Capture the cell that displays the provided text and extract its [x, y] central coordinate. 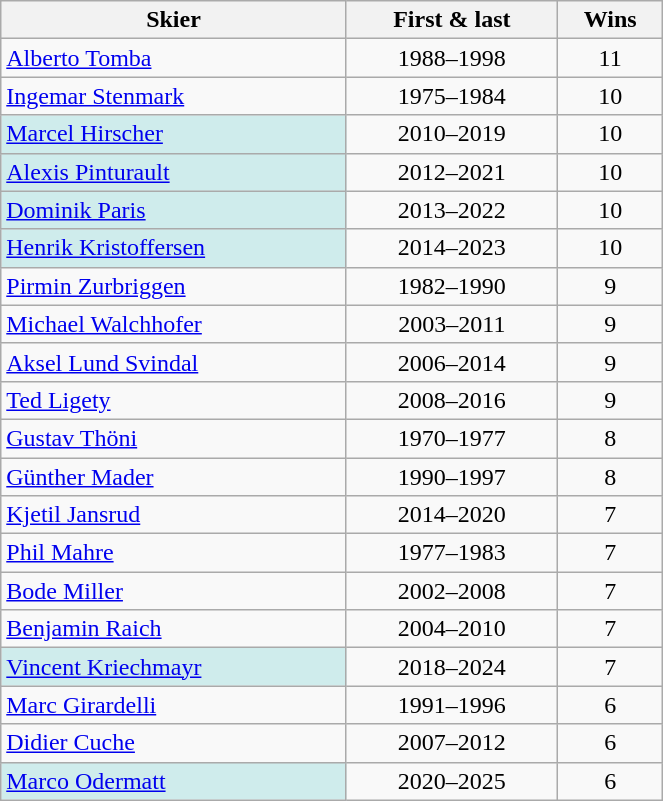
2006–2014 [452, 362]
Pirmin Zurbriggen [174, 286]
Dominik Paris [174, 210]
2012–2021 [452, 172]
1977–1983 [452, 553]
Skier [174, 20]
Alberto Tomba [174, 58]
2020–2025 [452, 781]
Vincent Kriechmayr [174, 667]
Marcel Hirscher [174, 134]
2004–2010 [452, 629]
Günther Mader [174, 477]
1970–1977 [452, 438]
1975–1984 [452, 96]
Kjetil Jansrud [174, 515]
11 [610, 58]
Ingemar Stenmark [174, 96]
1988–1998 [452, 58]
2008–2016 [452, 400]
Michael Walchhofer [174, 324]
2010–2019 [452, 134]
Henrik Kristoffersen [174, 248]
2002–2008 [452, 591]
1991–1996 [452, 705]
Wins [610, 20]
2007–2012 [452, 743]
Aksel Lund Svindal [174, 362]
2014–2020 [452, 515]
2014–2023 [452, 248]
Marc Girardelli [174, 705]
1990–1997 [452, 477]
1982–1990 [452, 286]
2018–2024 [452, 667]
Gustav Thöni [174, 438]
Ted Ligety [174, 400]
Phil Mahre [174, 553]
Bode Miller [174, 591]
First & last [452, 20]
Alexis Pinturault [174, 172]
Didier Cuche [174, 743]
Benjamin Raich [174, 629]
2003–2011 [452, 324]
Marco Odermatt [174, 781]
2013–2022 [452, 210]
